Detect which cell encompasses the target text, then output its (X, Y) center coordinate. 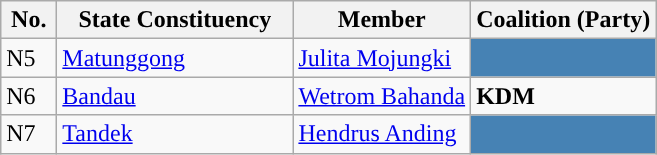
KDM (564, 96)
Bandau (175, 96)
N5 (29, 58)
Member (382, 20)
N6 (29, 96)
N7 (29, 134)
Tandek (175, 134)
Julita Mojungki (382, 58)
Matunggong (175, 58)
No. (29, 20)
State Constituency (175, 20)
Wetrom Bahanda (382, 96)
Coalition (Party) (564, 20)
Hendrus Anding (382, 134)
